Return (X, Y) of the center of cell containing provided text 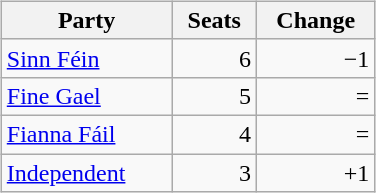
Fianna Fáil (86, 134)
6 (214, 58)
3 (214, 173)
Sinn Féin (86, 58)
5 (214, 96)
Fine Gael (86, 96)
4 (214, 134)
−1 (316, 58)
Independent (86, 173)
Party (86, 20)
+1 (316, 173)
Change (316, 20)
Seats (214, 20)
